Locate the cell with the specified text and output its [x, y] center coordinate. 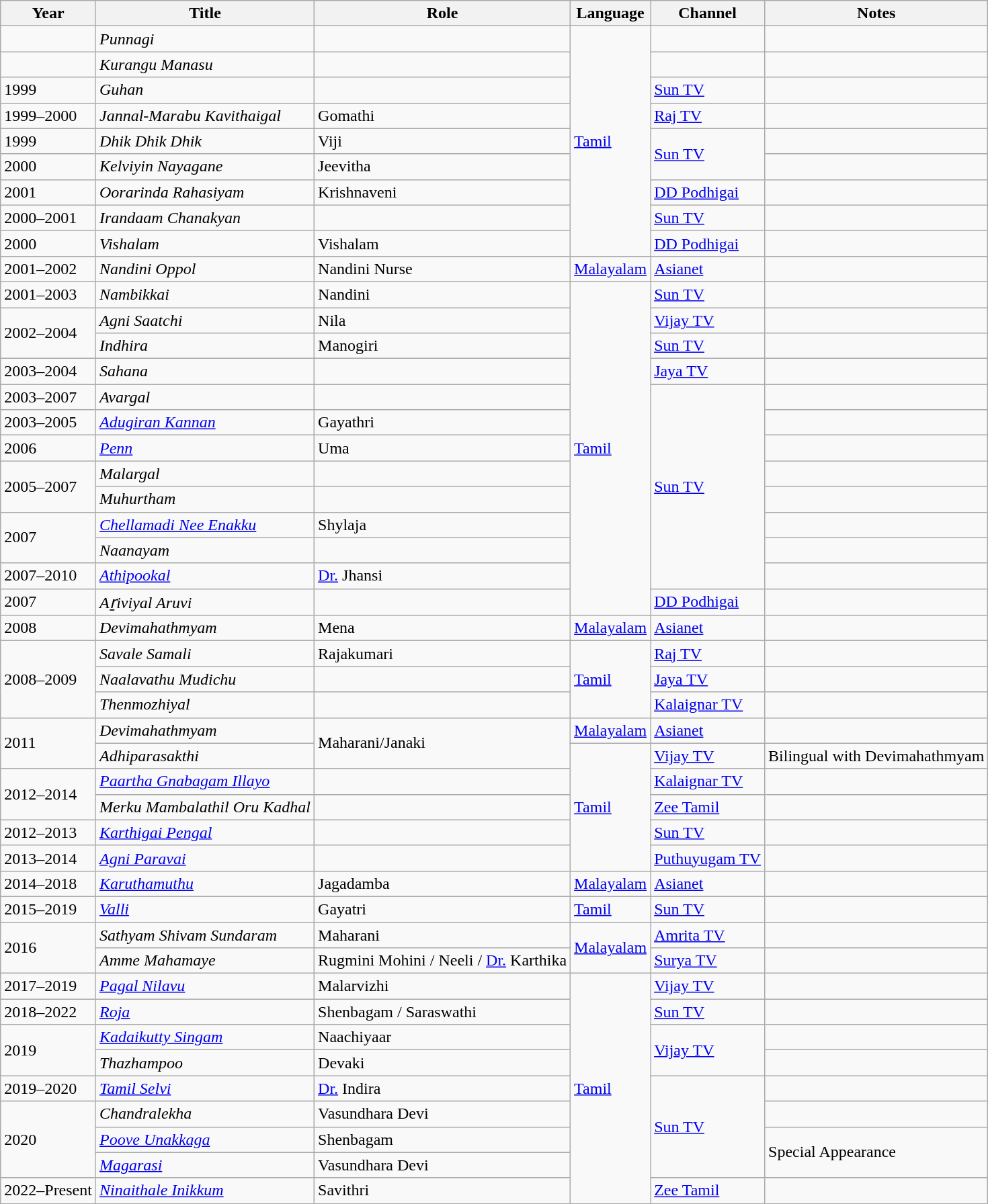
Viji [442, 141]
2017–2019 [48, 986]
Dr. Jhansi [442, 576]
Dhik Dhik Dhik [204, 141]
Tamil Selvi [204, 1088]
1999–2000 [48, 116]
Nandini Oppol [204, 269]
2018–2022 [48, 1012]
2005–2007 [48, 486]
Paartha Gnabagam Illayo [204, 781]
Sathyam Shivam Sundaram [204, 935]
2013–2014 [48, 858]
2003–2004 [48, 372]
Krishnaveni [442, 192]
Kelviyin Nayagane [204, 167]
Nila [442, 320]
Puthuyugam TV [708, 858]
Role [442, 13]
Amme Mahamaye [204, 961]
2022–Present [48, 1191]
Maharani/Janaki [442, 743]
Maharani [442, 935]
2007–2010 [48, 576]
Devaki [442, 1063]
Shenbagam / Saraswathi [442, 1012]
Mena [442, 628]
Special Appearance [876, 1152]
Irandaam Chanakyan [204, 218]
Gayatri [442, 909]
Oorarinda Rahasiyam [204, 192]
2011 [48, 743]
Savithri [442, 1191]
Thenmozhiyal [204, 705]
2008 [48, 628]
Magarasi [204, 1165]
Sahana [204, 372]
Nandini [442, 294]
Uma [442, 448]
Guhan [204, 90]
Penn [204, 448]
2008–2009 [48, 679]
2012–2014 [48, 794]
Malargal [204, 474]
Naachiyaar [442, 1037]
2016 [48, 947]
2019–2020 [48, 1088]
Agni Saatchi [204, 320]
Karthigai Pengal [204, 832]
Amrita TV [708, 935]
Merku Mambalathil Oru Kadhal [204, 807]
Bilingual with Devimahathmyam [876, 756]
2001–2002 [48, 269]
2001–2003 [48, 294]
2014–2018 [48, 884]
Karuthamuthu [204, 884]
2000–2001 [48, 218]
Manogiri [442, 346]
2003–2007 [48, 397]
Channel [708, 13]
Indhira [204, 346]
Aṟiviyal Aruvi [204, 602]
Dr. Indira [442, 1088]
Roja [204, 1012]
Jannal-Marabu Kavithaigal [204, 116]
Adugiran Kannan [204, 423]
Valli [204, 909]
Savale Samali [204, 654]
Kadaikutty Singam [204, 1037]
Year [48, 13]
Shylaja [442, 525]
Pagal Nilavu [204, 986]
Notes [876, 13]
Jeevitha [442, 167]
Title [204, 13]
Muhurtham [204, 499]
Language [610, 13]
2012–2013 [48, 832]
Rajakumari [442, 654]
2003–2005 [48, 423]
Chellamadi Nee Enakku [204, 525]
Naanayam [204, 550]
2015–2019 [48, 909]
Malarvizhi [442, 986]
Gomathi [442, 116]
Rugmini Mohini / Neeli / Dr. Karthika [442, 961]
Agni Paravai [204, 858]
2006 [48, 448]
Surya TV [708, 961]
Nandini Nurse [442, 269]
Nambikkai [204, 294]
Adhiparasakthi [204, 756]
2001 [48, 192]
Punnagi [204, 39]
2002–2004 [48, 333]
Kurangu Manasu [204, 64]
Athipookal [204, 576]
Jagadamba [442, 884]
Avargal [204, 397]
2020 [48, 1139]
2019 [48, 1050]
Chandralekha [204, 1114]
Shenbagam [442, 1139]
Poove Unakkaga [204, 1139]
Naalavathu Mudichu [204, 679]
Ninaithale Inikkum [204, 1191]
Gayathri [442, 423]
Thazhampoo [204, 1063]
